Find where the given text appears and provide that cell's center as (X, Y) coordinate. 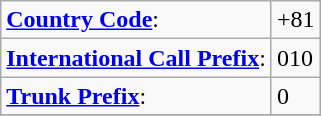
Trunk Prefix: (136, 96)
Country Code: (136, 20)
0 (296, 96)
+81 (296, 20)
010 (296, 58)
International Call Prefix: (136, 58)
